Find where the given text appears and provide that cell's center as [X, Y] coordinate. 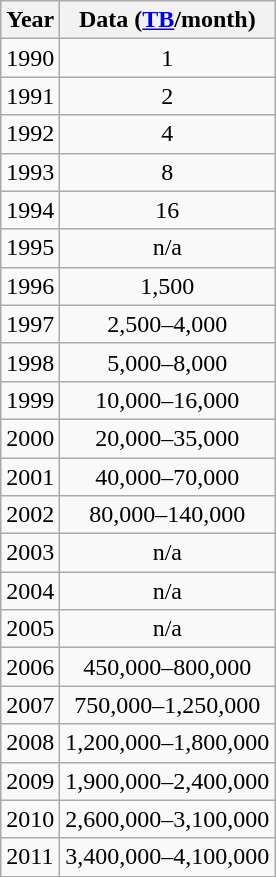
1,200,000–1,800,000 [168, 743]
2,500–4,000 [168, 324]
2 [168, 96]
2005 [30, 629]
750,000–1,250,000 [168, 705]
1994 [30, 210]
2003 [30, 553]
40,000–70,000 [168, 477]
2001 [30, 477]
10,000–16,000 [168, 400]
1,900,000–2,400,000 [168, 781]
2004 [30, 591]
1999 [30, 400]
1993 [30, 172]
2006 [30, 667]
2009 [30, 781]
1998 [30, 362]
2008 [30, 743]
8 [168, 172]
5,000–8,000 [168, 362]
450,000–800,000 [168, 667]
Year [30, 20]
2007 [30, 705]
Data (TB/month) [168, 20]
1996 [30, 286]
4 [168, 134]
1 [168, 58]
1997 [30, 324]
2011 [30, 857]
80,000–140,000 [168, 515]
1990 [30, 58]
1,500 [168, 286]
16 [168, 210]
1992 [30, 134]
2000 [30, 438]
2,600,000–3,100,000 [168, 819]
20,000–35,000 [168, 438]
2002 [30, 515]
1995 [30, 248]
2010 [30, 819]
1991 [30, 96]
3,400,000–4,100,000 [168, 857]
